From the cell containing the given text, extract its center point as [x, y] coordinate. 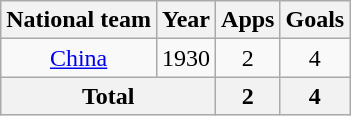
Goals [315, 20]
China [79, 58]
National team [79, 20]
Total [108, 96]
1930 [186, 58]
Year [186, 20]
Apps [248, 20]
